Identify which cell holds the provided text, then report its [X, Y] central coordinate. 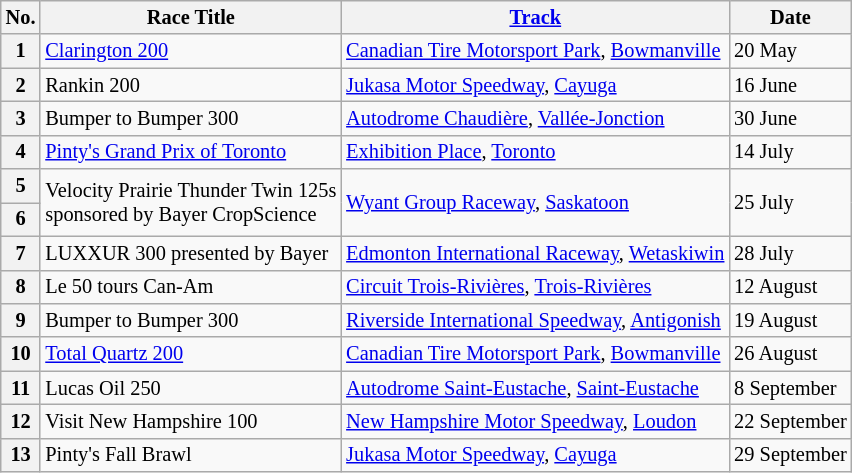
13 [21, 455]
12 [21, 421]
Wyant Group Raceway, Saskatoon [535, 202]
12 August [790, 287]
Total Quartz 200 [190, 354]
New Hampshire Motor Speedway, Loudon [535, 421]
4 [21, 152]
26 August [790, 354]
20 May [790, 51]
No. [21, 17]
30 June [790, 118]
Visit New Hampshire 100 [190, 421]
3 [21, 118]
25 July [790, 202]
Race Title [190, 17]
Velocity Prairie Thunder Twin 125ssponsored by Bayer CropScience [190, 202]
8 September [790, 388]
7 [21, 253]
14 July [790, 152]
28 July [790, 253]
Date [790, 17]
Edmonton International Raceway, Wetaskiwin [535, 253]
6 [21, 219]
Track [535, 17]
Le 50 tours Can-Am [190, 287]
22 September [790, 421]
Clarington 200 [190, 51]
Circuit Trois-Rivières, Trois-Rivières [535, 287]
LUXXUR 300 presented by Bayer [190, 253]
10 [21, 354]
2 [21, 85]
Autodrome Chaudière, Vallée-Jonction [535, 118]
19 August [790, 320]
29 September [790, 455]
11 [21, 388]
5 [21, 186]
Pinty's Grand Prix of Toronto [190, 152]
Riverside International Speedway, Antigonish [535, 320]
Rankin 200 [190, 85]
8 [21, 287]
9 [21, 320]
Lucas Oil 250 [190, 388]
Pinty's Fall Brawl [190, 455]
1 [21, 51]
Autodrome Saint-Eustache, Saint-Eustache [535, 388]
16 June [790, 85]
Exhibition Place, Toronto [535, 152]
